Identify which cell holds the provided text, then report its (x, y) central coordinate. 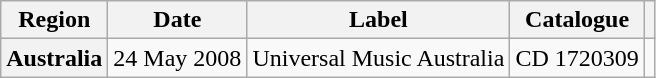
Universal Music Australia (378, 58)
Australia (54, 58)
Date (178, 20)
24 May 2008 (178, 58)
CD 1720309 (577, 58)
Catalogue (577, 20)
Region (54, 20)
Label (378, 20)
